Output the (x, y) coordinate of the center of the cell containing the given text.  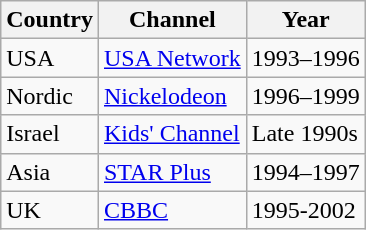
Nordic (50, 96)
1993–1996 (306, 58)
CBBC (172, 210)
Country (50, 20)
1996–1999 (306, 96)
1994–1997 (306, 172)
Late 1990s (306, 134)
STAR Plus (172, 172)
Kids' Channel (172, 134)
Year (306, 20)
UK (50, 210)
USA Network (172, 58)
Channel (172, 20)
Asia (50, 172)
Nickelodeon (172, 96)
Israel (50, 134)
USA (50, 58)
1995-2002 (306, 210)
